Provide the (x, y) coordinate of the cell's center where the given text is located.  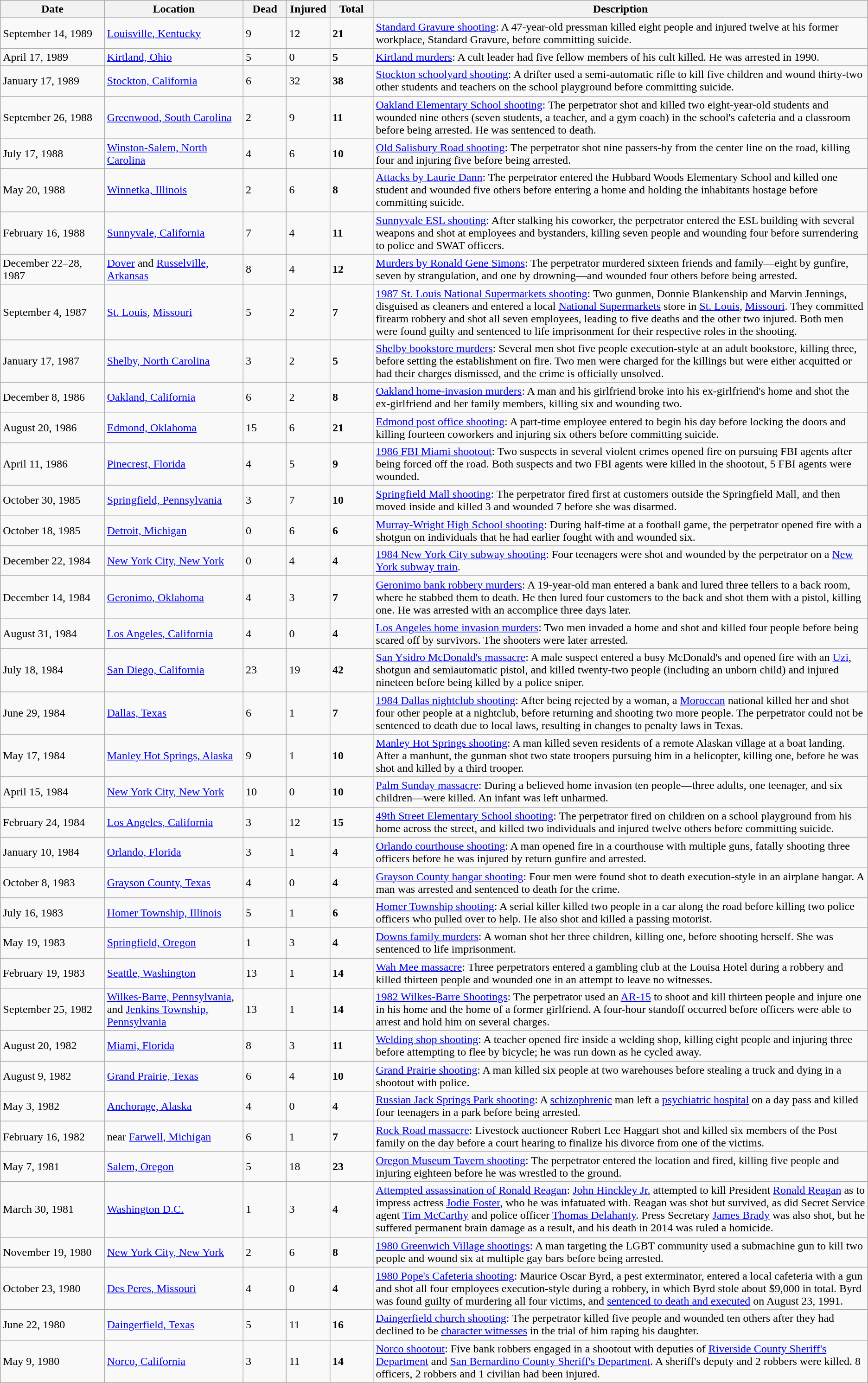
18 (308, 1167)
Oakland, California (173, 397)
Pinecrest, Florida (173, 464)
September 25, 1982 (52, 1010)
July 18, 1984 (52, 670)
42 (351, 670)
January 17, 1987 (52, 361)
near Farwell, Michigan (173, 1136)
October 8, 1983 (52, 882)
Date (52, 9)
Seattle, Washington (173, 973)
August 31, 1984 (52, 634)
June 29, 1984 (52, 713)
19 (308, 670)
Geronimo, Oklahoma (173, 597)
Shelby, North Carolina (173, 361)
May 3, 1982 (52, 1107)
July 16, 1983 (52, 913)
August 9, 1982 (52, 1076)
April 11, 1986 (52, 464)
September 26, 1988 (52, 117)
Manley Hot Springs, Alaska (173, 756)
Greenwood, South Carolina (173, 117)
March 30, 1981 (52, 1210)
February 19, 1983 (52, 973)
Dover and Russelville, Arkansas (173, 269)
February 24, 1984 (52, 822)
Dallas, Texas (173, 713)
December 22–28, 1987 (52, 269)
October 23, 1980 (52, 1288)
May 17, 1984 (52, 756)
August 20, 1982 (52, 1046)
Springfield, Pennsylvania (173, 501)
Winnetka, Illinois (173, 190)
December 22, 1984 (52, 561)
May 9, 1980 (52, 1361)
Louisville, Kentucky (173, 33)
Stockton, California (173, 81)
December 8, 1986 (52, 397)
May 20, 1988 (52, 190)
Anchorage, Alaska (173, 1107)
August 20, 1986 (52, 428)
April 17, 1989 (52, 57)
Kirtland, Ohio (173, 57)
Miami, Florida (173, 1046)
June 22, 1980 (52, 1325)
Grand Prairie, Texas (173, 1076)
1984 New York City subway shooting: Four teenagers were shot and wounded by the perpetrator on a New York subway train. (620, 561)
Location (173, 9)
Injured (308, 9)
Salem, Oregon (173, 1167)
Orlando, Florida (173, 852)
November 19, 1980 (52, 1252)
32 (308, 81)
February 16, 1988 (52, 233)
February 16, 1982 (52, 1136)
April 15, 1984 (52, 792)
September 4, 1987 (52, 312)
16 (351, 1325)
May 19, 1983 (52, 942)
Springfield, Oregon (173, 942)
Kirtland murders: A cult leader had five fellow members of his cult killed. He was arrested in 1990. (620, 57)
Wilkes-Barre, Pennsylvania, and Jenkins Township, Pennsylvania (173, 1010)
San Diego, California (173, 670)
September 14, 1989 (52, 33)
October 30, 1985 (52, 501)
July 17, 1988 (52, 154)
December 14, 1984 (52, 597)
Sunnyvale, California (173, 233)
Grayson County, Texas (173, 882)
Winston-Salem, North Carolina (173, 154)
January 17, 1989 (52, 81)
Washington D.C. (173, 1210)
January 10, 1984 (52, 852)
October 18, 1985 (52, 531)
Grand Prairie shooting: A man killed six people at two warehouses before stealing a truck and dying in a shootout with police. (620, 1076)
Description (620, 9)
Des Peres, Missouri (173, 1288)
May 7, 1981 (52, 1167)
38 (351, 81)
Norco, California (173, 1361)
Detroit, Michigan (173, 531)
Total (351, 9)
Homer Township, Illinois (173, 913)
St. Louis, Missouri (173, 312)
Edmond, Oklahoma (173, 428)
Downs family murders: A woman shot her three children, killing one, before shooting herself. She was sentenced to life imprisonment. (620, 942)
Daingerfield, Texas (173, 1325)
Dead (265, 9)
